For the text-containing cell, return its midpoint in (x, y) coordinate format. 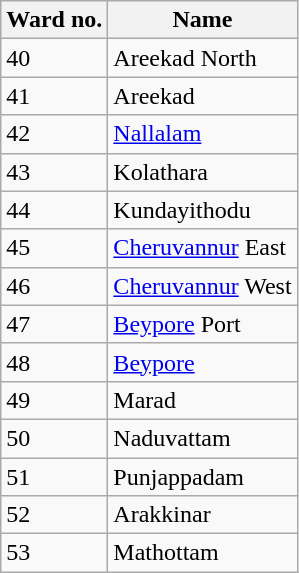
Naduvattam (202, 438)
Beypore (202, 362)
Areekad North (202, 58)
Kolathara (202, 172)
44 (54, 210)
45 (54, 248)
49 (54, 400)
46 (54, 286)
42 (54, 134)
52 (54, 515)
48 (54, 362)
Kundayithodu (202, 210)
47 (54, 324)
40 (54, 58)
Arakkinar (202, 515)
Name (202, 20)
51 (54, 477)
Marad (202, 400)
Ward no. (54, 20)
Punjappadam (202, 477)
43 (54, 172)
50 (54, 438)
41 (54, 96)
Beypore Port (202, 324)
Cheruvannur West (202, 286)
Areekad (202, 96)
Nallalam (202, 134)
Mathottam (202, 553)
53 (54, 553)
Cheruvannur East (202, 248)
